Search for the cell housing the specified text and yield its [X, Y] center coordinate. 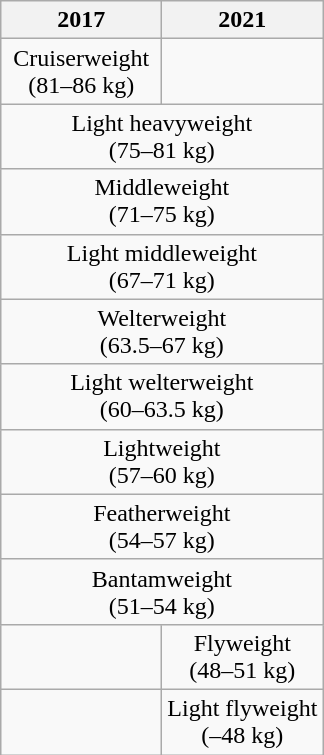
Cruiserweight(81–86 kg) [82, 72]
Bantamweight(51–54 kg) [162, 592]
Light heavyweight(75–81 kg) [162, 136]
Middleweight(71–75 kg) [162, 202]
Lightweight(57–60 kg) [162, 462]
Light middleweight(67–71 kg) [162, 266]
2021 [242, 20]
Light flyweight(–48 kg) [242, 722]
Welterweight(63.5–67 kg) [162, 332]
Flyweight(48–51 kg) [242, 656]
Featherweight(54–57 kg) [162, 526]
2017 [82, 20]
Light welterweight(60–63.5 kg) [162, 396]
